Search for the cell housing the specified text and yield its [x, y] center coordinate. 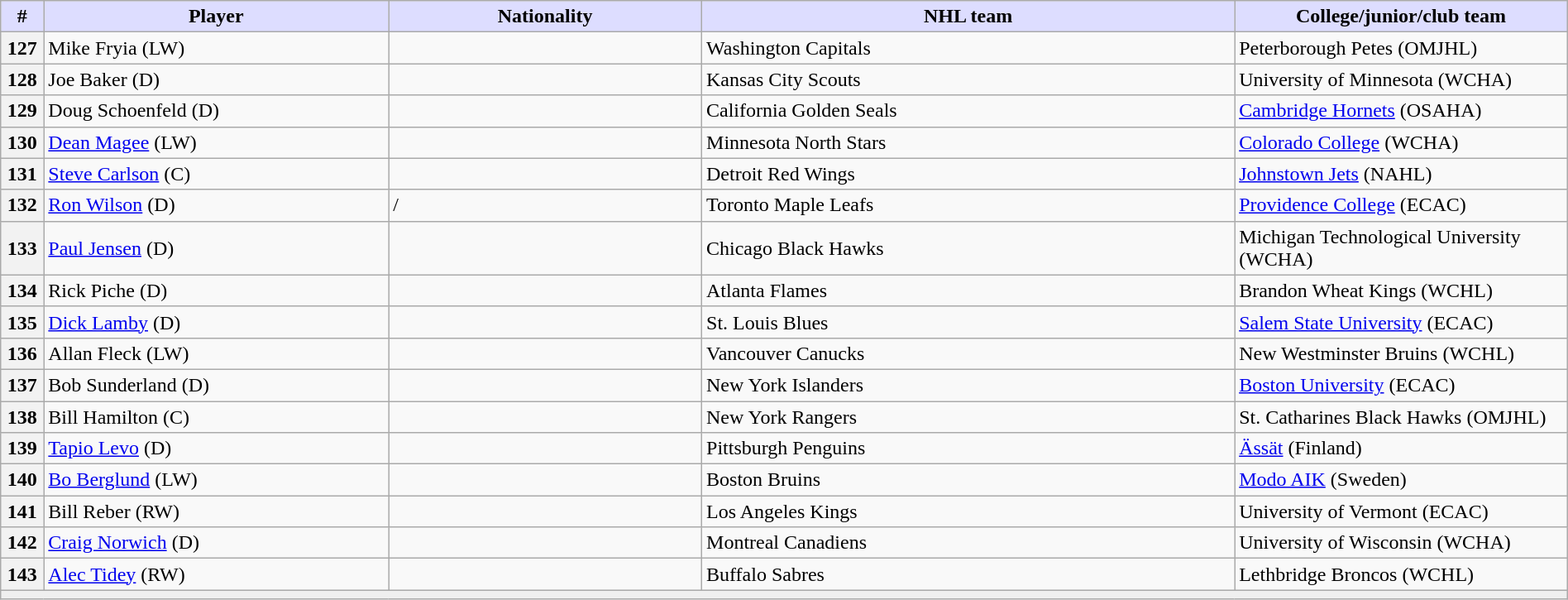
Craig Norwich (D) [217, 543]
Michigan Technological University (WCHA) [1401, 248]
130 [22, 142]
128 [22, 79]
Player [217, 17]
Bo Berglund (LW) [217, 480]
College/junior/club team [1401, 17]
Boston Bruins [968, 480]
132 [22, 205]
Johnstown Jets (NAHL) [1401, 174]
New Westminster Bruins (WCHL) [1401, 353]
University of Vermont (ECAC) [1401, 511]
141 [22, 511]
NHL team [968, 17]
Brandon Wheat Kings (WCHL) [1401, 290]
Atlanta Flames [968, 290]
137 [22, 385]
131 [22, 174]
Boston University (ECAC) [1401, 385]
134 [22, 290]
# [22, 17]
Vancouver Canucks [968, 353]
139 [22, 449]
Cambridge Hornets (OSAHA) [1401, 111]
Kansas City Scouts [968, 79]
Bob Sunderland (D) [217, 385]
University of Wisconsin (WCHA) [1401, 543]
Providence College (ECAC) [1401, 205]
138 [22, 416]
Allan Fleck (LW) [217, 353]
136 [22, 353]
St. Louis Blues [968, 322]
Pittsburgh Penguins [968, 449]
/ [546, 205]
Buffalo Sabres [968, 574]
127 [22, 48]
Toronto Maple Leafs [968, 205]
Dean Magee (LW) [217, 142]
New York Islanders [968, 385]
Dick Lamby (D) [217, 322]
Montreal Canadiens [968, 543]
Mike Fryia (LW) [217, 48]
California Golden Seals [968, 111]
Detroit Red Wings [968, 174]
135 [22, 322]
Joe Baker (D) [217, 79]
Tapio Levo (D) [217, 449]
Salem State University (ECAC) [1401, 322]
Ron Wilson (D) [217, 205]
Minnesota North Stars [968, 142]
Nationality [546, 17]
133 [22, 248]
Washington Capitals [968, 48]
140 [22, 480]
Colorado College (WCHA) [1401, 142]
Modo AIK (Sweden) [1401, 480]
Chicago Black Hawks [968, 248]
Rick Piche (D) [217, 290]
Steve Carlson (C) [217, 174]
129 [22, 111]
143 [22, 574]
Ässät (Finland) [1401, 449]
Paul Jensen (D) [217, 248]
Peterborough Petes (OMJHL) [1401, 48]
142 [22, 543]
Doug Schoenfeld (D) [217, 111]
Bill Reber (RW) [217, 511]
Lethbridge Broncos (WCHL) [1401, 574]
Bill Hamilton (C) [217, 416]
New York Rangers [968, 416]
Los Angeles Kings [968, 511]
St. Catharines Black Hawks (OMJHL) [1401, 416]
University of Minnesota (WCHA) [1401, 79]
Alec Tidey (RW) [217, 574]
